Return the (X, Y) coordinate for the center point of the cell that contains the specified text.  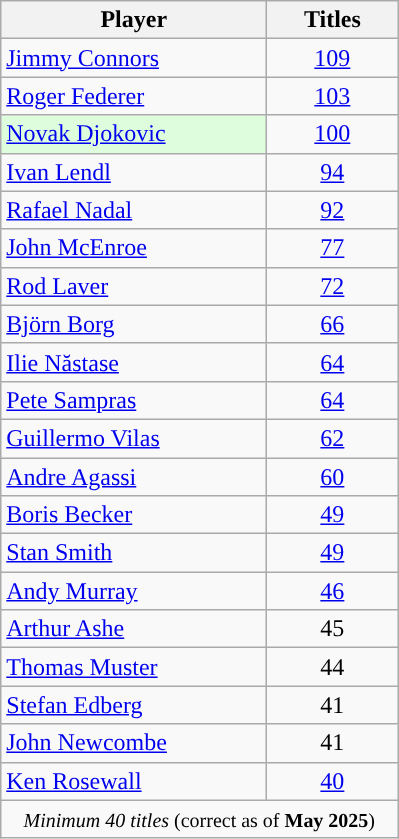
Ilie Năstase (134, 362)
Boris Becker (134, 515)
62 (332, 438)
Rafael Nadal (134, 210)
92 (332, 210)
Titles (332, 20)
77 (332, 248)
Player (134, 20)
Ivan Lendl (134, 172)
Ken Rosewall (134, 781)
103 (332, 96)
Arthur Ashe (134, 629)
Andy Murray (134, 591)
Guillermo Vilas (134, 438)
Stefan Edberg (134, 705)
60 (332, 477)
John McEnroe (134, 248)
Stan Smith (134, 553)
66 (332, 324)
72 (332, 286)
Rod Laver (134, 286)
Thomas Muster (134, 667)
Pete Sampras (134, 400)
Roger Federer (134, 96)
94 (332, 172)
46 (332, 591)
John Newcombe (134, 743)
Andre Agassi (134, 477)
Novak Djokovic (134, 134)
40 (332, 781)
Minimum 40 titles (correct as of May 2025) (200, 819)
109 (332, 58)
Jimmy Connors (134, 58)
44 (332, 667)
45 (332, 629)
Björn Borg (134, 324)
100 (332, 134)
